Search for the cell housing the specified text and yield its (x, y) center coordinate. 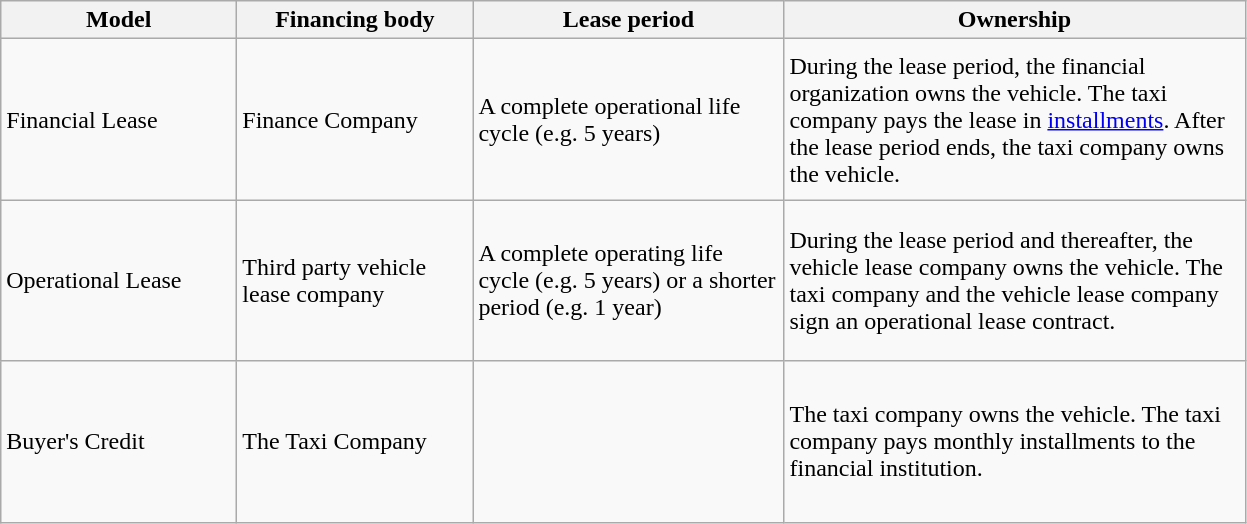
A complete operational life cycle (e.g. 5 years) (628, 120)
Financing body (355, 20)
The Taxi Company (355, 442)
Ownership (1014, 20)
Finance Company (355, 120)
Operational Lease (119, 280)
Financial Lease (119, 120)
Lease period (628, 20)
Third party vehicle lease company (355, 280)
The taxi company owns the vehicle. The taxi company pays monthly installments to the financial institution. (1014, 442)
Buyer's Credit (119, 442)
A complete operating life cycle (e.g. 5 years) or a shorter period (e.g. 1 year) (628, 280)
Model (119, 20)
